Detect which cell encompasses the target text, then output its (X, Y) center coordinate. 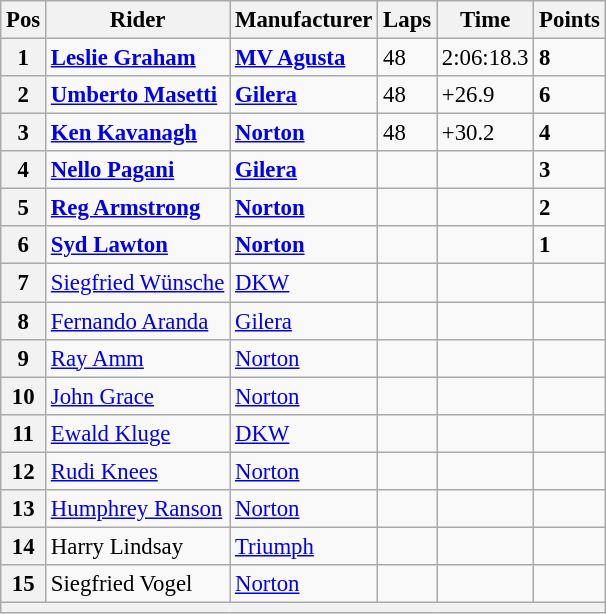
7 (24, 283)
Ewald Kluge (138, 433)
13 (24, 509)
MV Agusta (304, 58)
+30.2 (484, 133)
+26.9 (484, 95)
Leslie Graham (138, 58)
9 (24, 358)
Umberto Masetti (138, 95)
15 (24, 584)
Siegfried Wünsche (138, 283)
Laps (408, 20)
Reg Armstrong (138, 208)
Pos (24, 20)
Rider (138, 20)
Ray Amm (138, 358)
Time (484, 20)
5 (24, 208)
Points (570, 20)
Manufacturer (304, 20)
Harry Lindsay (138, 546)
11 (24, 433)
Humphrey Ranson (138, 509)
Rudi Knees (138, 471)
2:06:18.3 (484, 58)
Syd Lawton (138, 245)
Fernando Aranda (138, 321)
Nello Pagani (138, 170)
14 (24, 546)
John Grace (138, 396)
Triumph (304, 546)
12 (24, 471)
Ken Kavanagh (138, 133)
Siegfried Vogel (138, 584)
10 (24, 396)
